Locate the cell with the specified text and output its [X, Y] center coordinate. 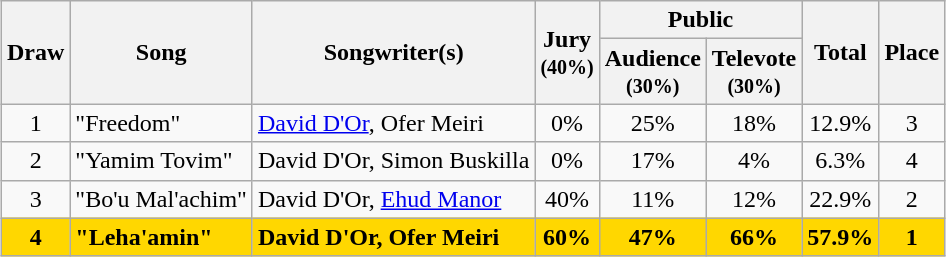
Place [912, 52]
David D'Or, Simon Buskilla [393, 161]
Audience(30%) [652, 72]
11% [652, 199]
Songwriter(s) [393, 52]
Jury(40%) [567, 52]
25% [652, 123]
"Freedom" [162, 123]
Draw [35, 52]
4% [754, 161]
6.3% [840, 161]
57.9% [840, 237]
Song [162, 52]
60% [567, 237]
David D'Or, Ehud Manor [393, 199]
22.9% [840, 199]
12% [754, 199]
"Yamim Tovim" [162, 161]
18% [754, 123]
"Bo'u Mal'achim" [162, 199]
Televote(30%) [754, 72]
12.9% [840, 123]
40% [567, 199]
47% [652, 237]
17% [652, 161]
Total [840, 52]
66% [754, 237]
"Leha'amin" [162, 237]
Public [700, 20]
